Search for the cell housing the specified text and yield its [X, Y] center coordinate. 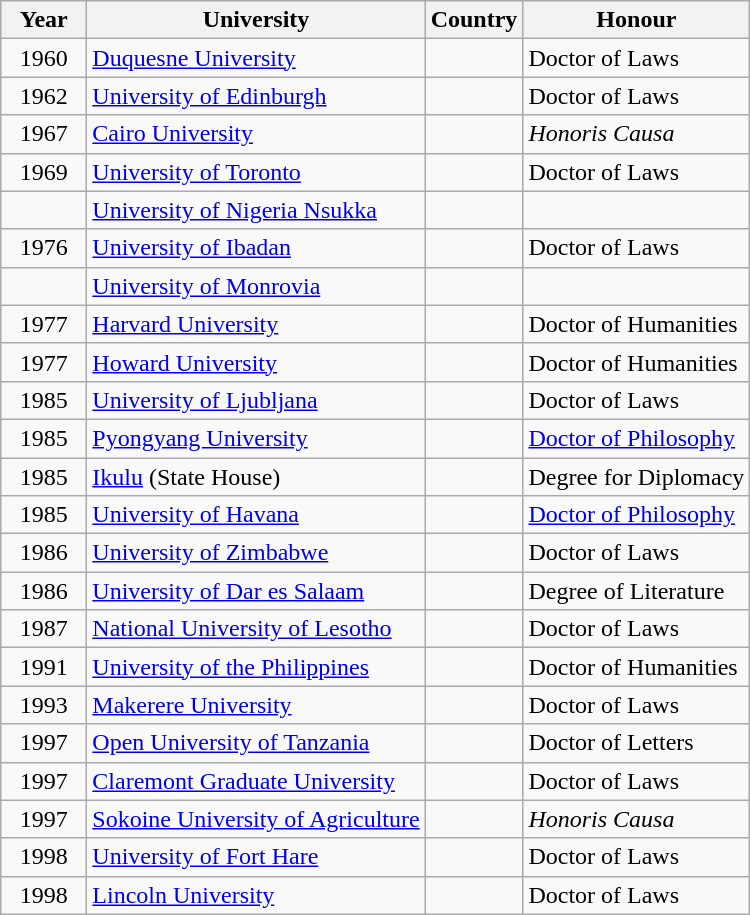
University of Edinburgh [256, 96]
University of Ibadan [256, 248]
Lincoln University [256, 895]
University of Fort Hare [256, 857]
Pyongyang University [256, 438]
Doctor of Letters [636, 743]
1960 [44, 58]
1987 [44, 629]
Makerere University [256, 705]
University of Monrovia [256, 286]
University of Zimbabwe [256, 553]
1976 [44, 248]
Sokoine University of Agriculture [256, 819]
University [256, 20]
Degree for Diplomacy [636, 477]
University of Ljubljana [256, 400]
University of Dar es Salaam [256, 591]
Ikulu (State House) [256, 477]
Degree of Literature [636, 591]
Honour [636, 20]
1991 [44, 667]
Cairo University [256, 134]
University of Nigeria Nsukka [256, 210]
Open University of Tanzania [256, 743]
1962 [44, 96]
University of the Philippines [256, 667]
Duquesne University [256, 58]
1967 [44, 134]
Howard University [256, 362]
Harvard University [256, 324]
1969 [44, 172]
1993 [44, 705]
National University of Lesotho [256, 629]
University of Havana [256, 515]
University of Toronto [256, 172]
Country [474, 20]
Claremont Graduate University [256, 781]
Year [44, 20]
